Scan for the cell matching the given text and deliver its (X, Y) coordinate at center. 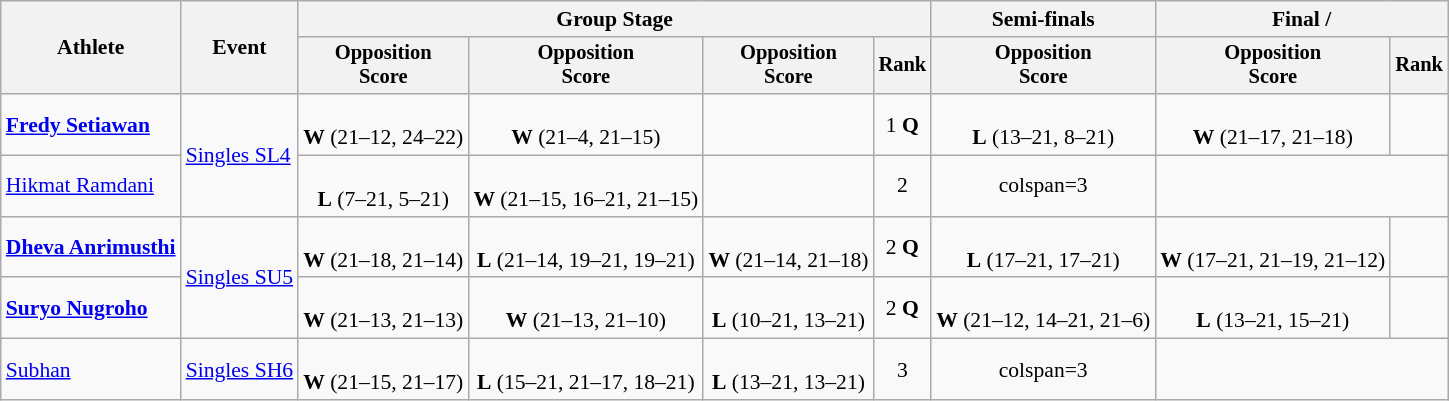
Final / (1302, 19)
Fredy Setiawan (91, 124)
1 Q (903, 124)
Suryo Nugroho (91, 308)
Hikmat Ramdani (91, 186)
Singles SU5 (240, 278)
Subhan (91, 370)
Dheva Anrimusthi (91, 248)
L (17–21, 17–21) (1043, 248)
Group Stage (614, 19)
Athlete (91, 48)
W (21–15, 16–21, 21–15) (586, 186)
W (21–17, 21–18) (1272, 124)
W (21–12, 24–22) (383, 124)
W (21–12, 14–21, 21–6) (1043, 308)
L (13–21, 13–21) (788, 370)
L (10–21, 13–21) (788, 308)
W (21–4, 21–15) (586, 124)
3 (903, 370)
L (13–21, 15–21) (1272, 308)
W (21–15, 21–17) (383, 370)
Semi-finals (1043, 19)
L (21–14, 19–21, 19–21) (586, 248)
2 (903, 186)
W (21–13, 21–13) (383, 308)
W (21–13, 21–10) (586, 308)
W (21–14, 21–18) (788, 248)
L (15–21, 21–17, 18–21) (586, 370)
L (13–21, 8–21) (1043, 124)
Singles SH6 (240, 370)
Event (240, 48)
L (7–21, 5–21) (383, 186)
Singles SL4 (240, 155)
W (21–18, 21–14) (383, 248)
W (17–21, 21–19, 21–12) (1272, 248)
